Extract the (x, y) coordinate from the center of the cell holding the provided text.  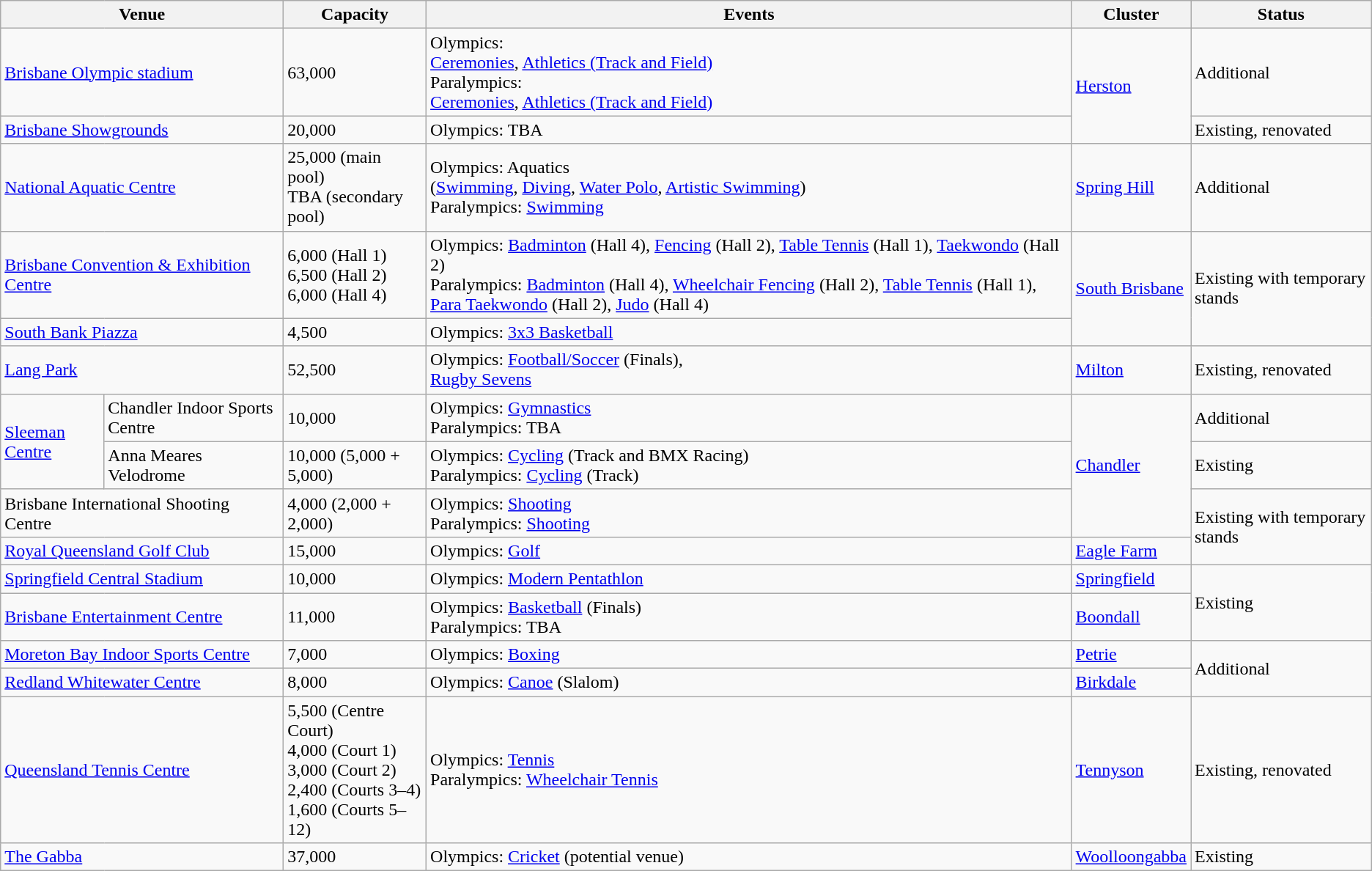
Events (749, 15)
52,500 (355, 370)
Olympics: Modern Pentathlon (749, 578)
Eagle Farm (1131, 551)
Olympics: Cycling (Track and BMX Racing)Paralympics: Cycling (Track) (749, 465)
Lang Park (142, 370)
Brisbane International Shooting Centre (142, 513)
Sleeman Centre (53, 441)
South Brisbane (1131, 289)
Olympics: Boxing (749, 655)
Woolloongabba (1131, 857)
The Gabba (142, 857)
Olympics: Cricket (potential venue) (749, 857)
Cluster (1131, 15)
5,500 (Centre Court)4,000 (Court 1)3,000 (Court 2)2,400 (Courts 3–4)1,600 (Courts 5–12) (355, 770)
10,000 (5,000 + 5,000) (355, 465)
Olympics:Ceremonies, Athletics (Track and Field)Paralympics:Ceremonies, Athletics (Track and Field) (749, 72)
Royal Queensland Golf Club (142, 551)
Tennyson (1131, 770)
National Aquatic Centre (142, 188)
Venue (142, 15)
Olympics: Golf (749, 551)
Olympics: 3x3 Basketball (749, 332)
Capacity (355, 15)
Boondall (1131, 616)
Moreton Bay Indoor Sports Centre (142, 655)
20,000 (355, 130)
Spring Hill (1131, 188)
Olympics: Aquatics(Swimming, Diving, Water Polo, Artistic Swimming)Paralympics: Swimming (749, 188)
Redland Whitewater Centre (142, 683)
Chandler Indoor Sports Centre (193, 418)
Birkdale (1131, 683)
Petrie (1131, 655)
37,000 (355, 857)
Springfield Central Stadium (142, 578)
Chandler (1131, 465)
Springfield (1131, 578)
Olympics: GymnasticsParalympics: TBA (749, 418)
Olympics: TBA (749, 130)
25,000 (main pool)TBA (secondary pool) (355, 188)
Anna Meares Velodrome (193, 465)
South Bank Piazza (142, 332)
Olympics: Canoe (Slalom) (749, 683)
11,000 (355, 616)
Brisbane Convention & Exhibition Centre (142, 274)
15,000 (355, 551)
Status (1281, 15)
Brisbane Olympic stadium (142, 72)
Milton (1131, 370)
8,000 (355, 683)
4,500 (355, 332)
63,000 (355, 72)
Queensland Tennis Centre (142, 770)
Olympics: ShootingParalympics: Shooting (749, 513)
Brisbane Entertainment Centre (142, 616)
6,000 (Hall 1)6,500 (Hall 2)6,000 (Hall 4) (355, 274)
Olympics: TennisParalympics: Wheelchair Tennis (749, 770)
7,000 (355, 655)
Herston (1131, 87)
Olympics: Football/Soccer (Finals),Rugby Sevens (749, 370)
Olympics: Basketball (Finals)Paralympics: TBA (749, 616)
Brisbane Showgrounds (142, 130)
4,000 (2,000 + 2,000) (355, 513)
